Provide the [x, y] coordinate of the cell's center where the given text is located.  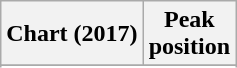
Peak position [189, 34]
Chart (2017) [72, 34]
